Return (x, y) of the center of cell containing provided text 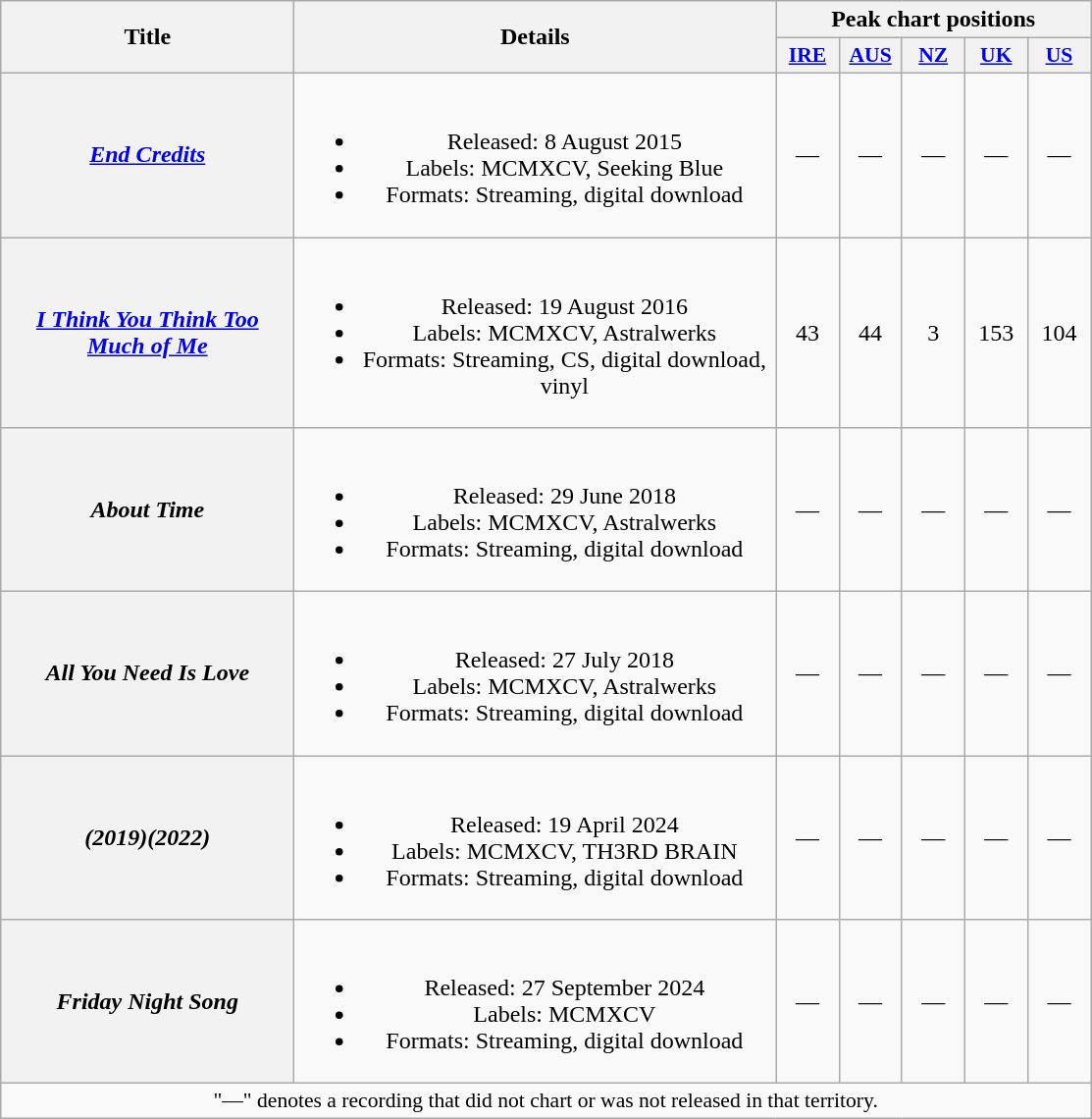
Released: 29 June 2018Labels: MCMXCV, AstralwerksFormats: Streaming, digital download (536, 510)
Released: 27 July 2018Labels: MCMXCV, AstralwerksFormats: Streaming, digital download (536, 673)
Released: 19 April 2024Labels: MCMXCV, TH3RD BRAINFormats: Streaming, digital download (536, 838)
Details (536, 37)
End Credits (147, 155)
Title (147, 37)
IRE (807, 56)
Released: 27 September 2024Labels: MCMXCVFormats: Streaming, digital download (536, 1001)
104 (1059, 333)
Released: 19 August 2016Labels: MCMXCV, AstralwerksFormats: Streaming, CS, digital download, vinyl (536, 333)
AUS (870, 56)
43 (807, 333)
Peak chart positions (934, 20)
Released: 8 August 2015Labels: MCMXCV, Seeking BlueFormats: Streaming, digital download (536, 155)
I Think You Think Too Much of Me (147, 333)
All You Need Is Love (147, 673)
"—" denotes a recording that did not chart or was not released in that territory. (546, 1101)
US (1059, 56)
NZ (933, 56)
44 (870, 333)
3 (933, 333)
(2019)(2022) (147, 838)
153 (996, 333)
UK (996, 56)
About Time (147, 510)
Friday Night Song (147, 1001)
